From the cell containing the given text, extract its center point as [x, y] coordinate. 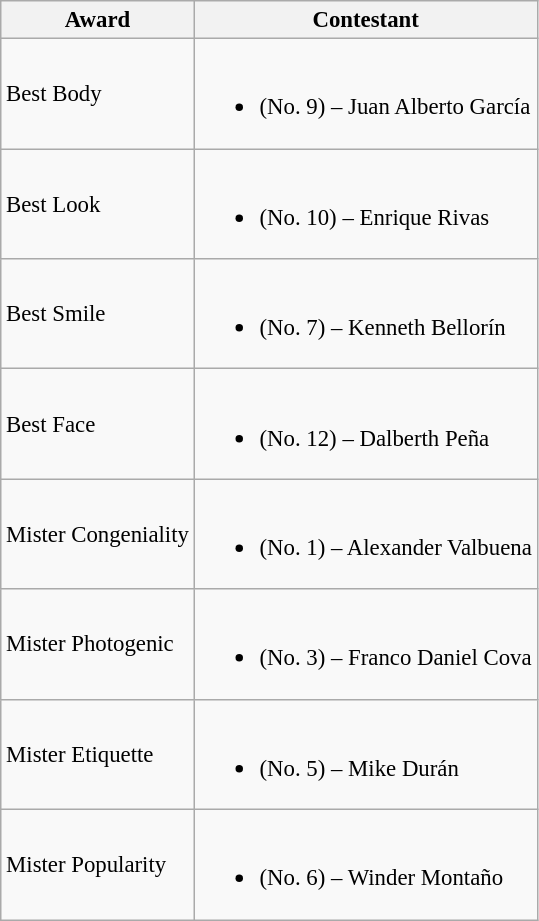
Award [98, 20]
Best Smile [98, 314]
(No. 6) – Winder Montaño [366, 865]
Best Body [98, 94]
(No. 5) – Mike Durán [366, 754]
Contestant [366, 20]
Mister Congeniality [98, 534]
(No. 1) – Alexander Valbuena [366, 534]
(No. 10) – Enrique Rivas [366, 204]
Best Look [98, 204]
Best Face [98, 424]
(No. 3) – Franco Daniel Cova [366, 644]
Mister Etiquette [98, 754]
Mister Popularity [98, 865]
Mister Photogenic [98, 644]
(No. 9) – Juan Alberto García [366, 94]
(No. 7) – Kenneth Bellorín [366, 314]
(No. 12) – Dalberth Peña [366, 424]
